From the cell containing the given text, extract its center point as [x, y] coordinate. 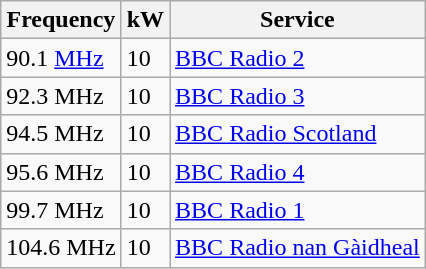
BBC Radio 4 [298, 172]
94.5 MHz [61, 134]
BBC Radio 2 [298, 58]
Frequency [61, 20]
kW [145, 20]
BBC Radio 1 [298, 210]
Service [298, 20]
BBC Radio 3 [298, 96]
90.1 MHz [61, 58]
BBC Radio nan Gàidheal [298, 248]
92.3 MHz [61, 96]
95.6 MHz [61, 172]
99.7 MHz [61, 210]
BBC Radio Scotland [298, 134]
104.6 MHz [61, 248]
